Search for the cell housing the specified text and yield its (x, y) center coordinate. 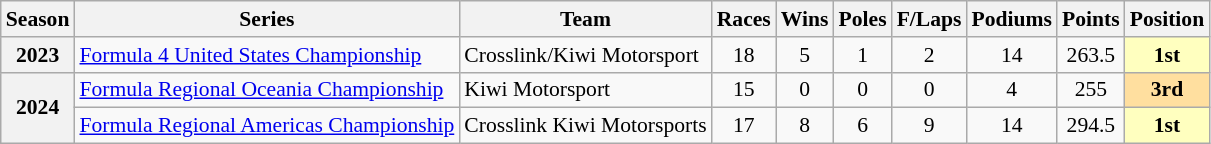
5 (805, 55)
Crosslink/Kiwi Motorsport (585, 55)
17 (744, 126)
1 (863, 55)
Kiwi Motorsport (585, 90)
263.5 (1091, 55)
6 (863, 126)
2 (930, 55)
3rd (1167, 90)
255 (1091, 90)
Wins (805, 19)
15 (744, 90)
Formula Regional Oceania Championship (266, 90)
Crosslink Kiwi Motorsports (585, 126)
9 (930, 126)
Poles (863, 19)
294.5 (1091, 126)
Podiums (1012, 19)
Season (38, 19)
Formula Regional Americas Championship (266, 126)
Position (1167, 19)
Team (585, 19)
2023 (38, 55)
8 (805, 126)
2024 (38, 108)
Races (744, 19)
Series (266, 19)
4 (1012, 90)
Points (1091, 19)
Formula 4 United States Championship (266, 55)
F/Laps (930, 19)
18 (744, 55)
